From the cell containing the given text, extract its center point as [X, Y] coordinate. 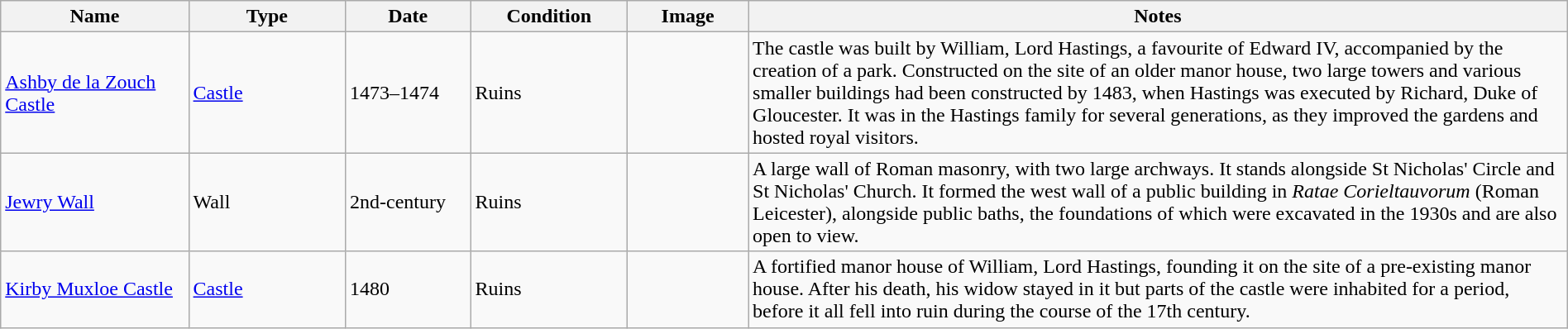
Notes [1158, 17]
Type [266, 17]
Kirby Muxloe Castle [94, 289]
Date [409, 17]
1473–1474 [409, 93]
Condition [549, 17]
Image [688, 17]
Name [94, 17]
Jewry Wall [94, 202]
1480 [409, 289]
Wall [266, 202]
Ashby de la Zouch Castle [94, 93]
2nd-century [409, 202]
